Return the (x, y) coordinate for the center point of the cell that contains the specified text.  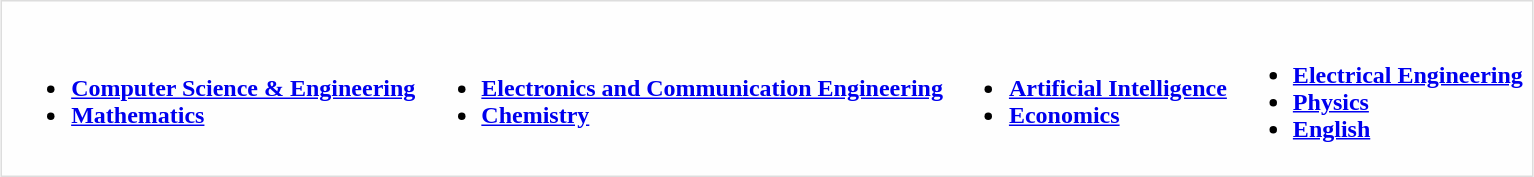
Electronics and Communication EngineeringChemistry (682, 88)
Artificial IntelligenceEconomics (1088, 88)
Computer Science & EngineeringMathematics (214, 88)
Electrical EngineeringPhysicsEnglish (1378, 88)
